Scan for the cell matching the given text and deliver its [x, y] coordinate at center. 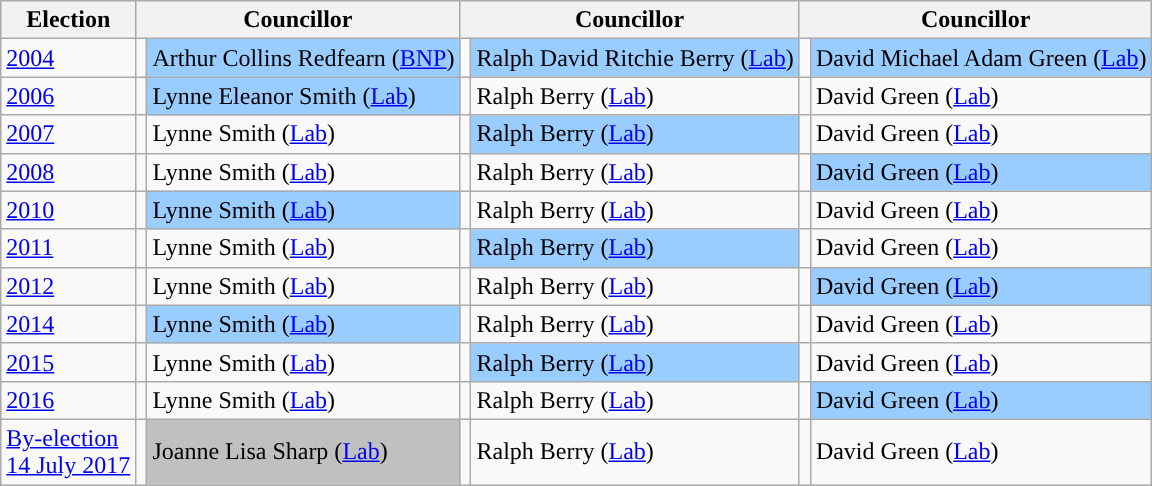
2012 [68, 286]
Joanne Lisa Sharp (Lab) [304, 452]
2006 [68, 96]
2016 [68, 400]
2008 [68, 172]
Lynne Eleanor Smith (Lab) [304, 96]
2007 [68, 134]
Arthur Collins Redfearn (BNP) [304, 58]
Election [68, 20]
By-election14 July 2017 [68, 452]
2004 [68, 58]
David Michael Adam Green (Lab) [981, 58]
2014 [68, 324]
2010 [68, 210]
2015 [68, 362]
2011 [68, 248]
Ralph David Ritchie Berry (Lab) [635, 58]
